Detect which cell encompasses the target text, then output its (x, y) center coordinate. 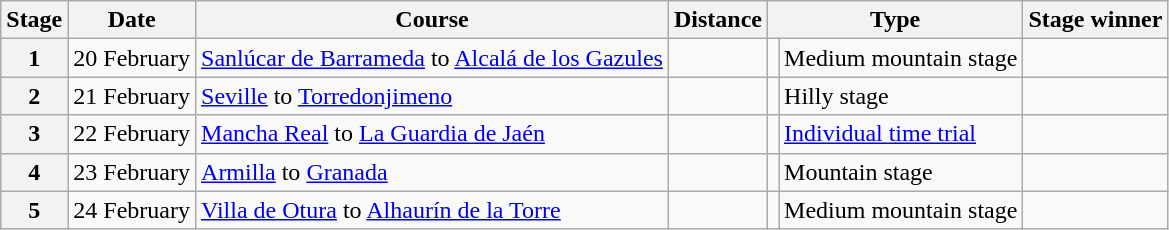
Armilla to Granada (432, 172)
Distance (718, 20)
2 (34, 96)
20 February (132, 58)
4 (34, 172)
Type (894, 20)
Stage winner (1096, 20)
22 February (132, 134)
21 February (132, 96)
Villa de Otura to Alhaurín de la Torre (432, 210)
Date (132, 20)
Sanlúcar de Barrameda to Alcalá de los Gazules (432, 58)
Mancha Real to La Guardia de Jaén (432, 134)
24 February (132, 210)
3 (34, 134)
5 (34, 210)
Hilly stage (901, 96)
Mountain stage (901, 172)
23 February (132, 172)
Stage (34, 20)
Course (432, 20)
Seville to Torredonjimeno (432, 96)
1 (34, 58)
Individual time trial (901, 134)
